Extract the (x, y) coordinate from the center of the cell holding the provided text.  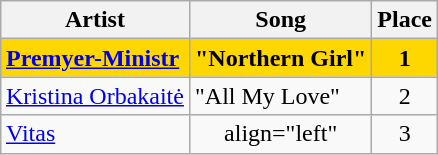
Kristina Orbakaitė (94, 96)
Place (405, 20)
"All My Love" (280, 96)
Vitas (94, 134)
1 (405, 58)
Artist (94, 20)
Premyer-Ministr (94, 58)
2 (405, 96)
Song (280, 20)
"Northern Girl" (280, 58)
align="left" (280, 134)
3 (405, 134)
